Search for the cell housing the specified text and yield its (X, Y) center coordinate. 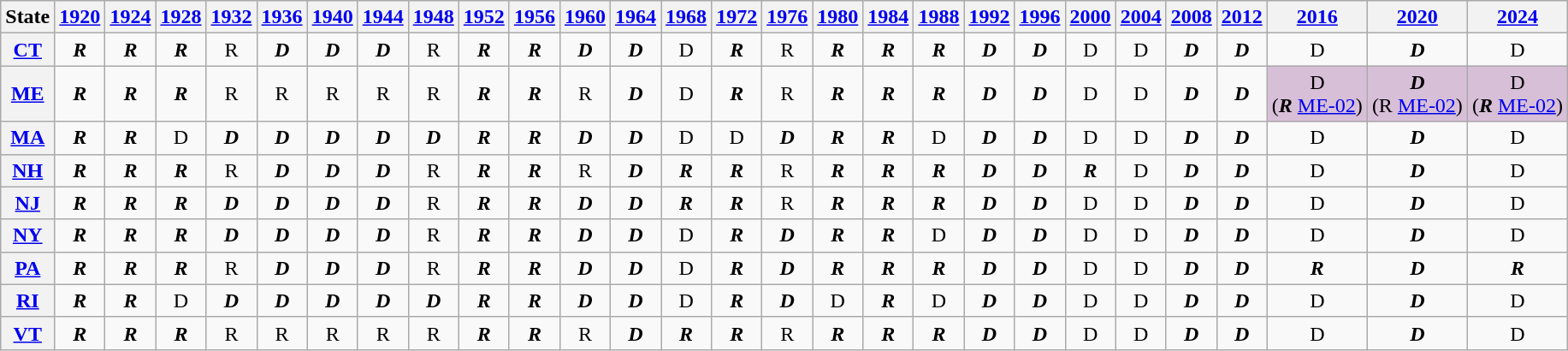
1956 (534, 17)
ME (27, 94)
1992 (989, 17)
1932 (231, 17)
State (27, 17)
1972 (737, 17)
1996 (1040, 17)
2024 (1518, 17)
NH (27, 170)
1940 (332, 17)
1976 (787, 17)
1928 (181, 17)
VT (27, 333)
2012 (1242, 17)
RI (27, 300)
1988 (939, 17)
1968 (686, 17)
NJ (27, 203)
2000 (1090, 17)
NY (27, 235)
CT (27, 50)
1960 (585, 17)
1952 (484, 17)
2008 (1191, 17)
2016 (1317, 17)
1944 (383, 17)
2004 (1141, 17)
1980 (838, 17)
PA (27, 268)
MA (27, 138)
1984 (888, 17)
2020 (1417, 17)
1948 (433, 17)
1936 (282, 17)
1920 (80, 17)
1924 (130, 17)
1964 (635, 17)
